Return (x, y) of the center of cell containing provided text 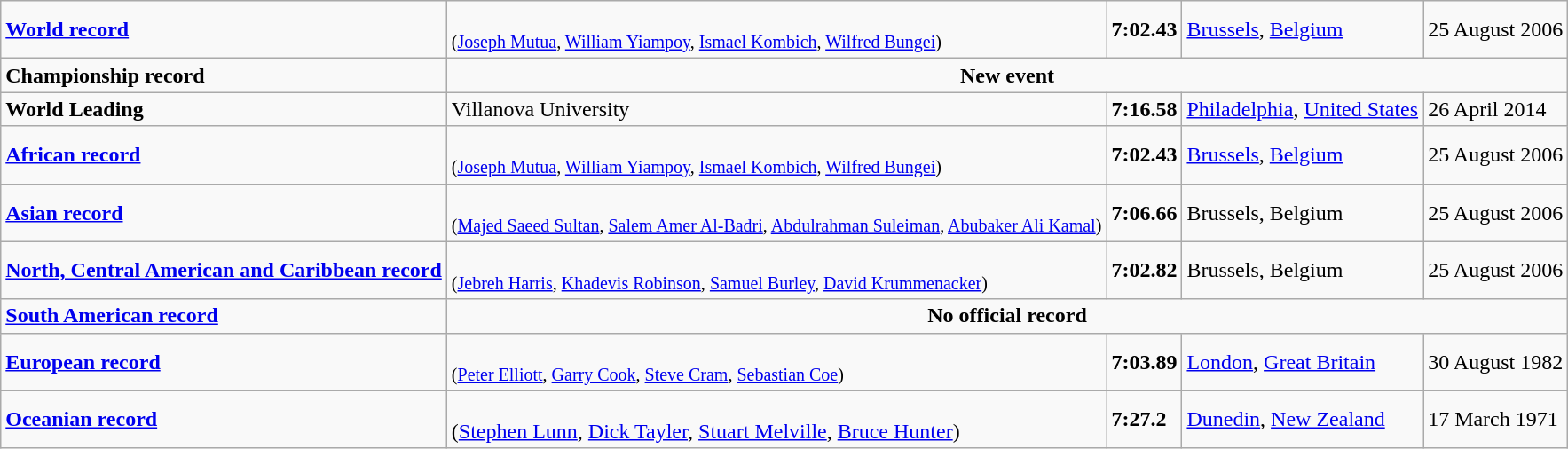
Dunedin, New Zealand (1303, 419)
30 August 1982 (1496, 362)
(Majed Saeed Sultan, Salem Amer Al-Badri, Abdulrahman Suleiman, Abubaker Ali Kamal) (776, 213)
Asian record (224, 213)
(Stephen Lunn, Dick Tayler, Stuart Melville, Bruce Hunter) (776, 419)
New event (1006, 75)
7:02.82 (1145, 270)
Championship record (224, 75)
World record (224, 30)
7:03.89 (1145, 362)
7:16.58 (1145, 109)
South American record (224, 316)
North, Central American and Caribbean record (224, 270)
London, Great Britain (1303, 362)
European record (224, 362)
No official record (1006, 316)
Philadelphia, United States (1303, 109)
African record (224, 154)
7:06.66 (1145, 213)
26 April 2014 (1496, 109)
Villanova University (776, 109)
Oceanian record (224, 419)
World Leading (224, 109)
7:27.2 (1145, 419)
(Jebreh Harris, Khadevis Robinson, Samuel Burley, David Krummenacker) (776, 270)
17 March 1971 (1496, 419)
(Peter Elliott, Garry Cook, Steve Cram, Sebastian Coe) (776, 362)
